Provide the [X, Y] coordinate of the cell's center where the given text is located.  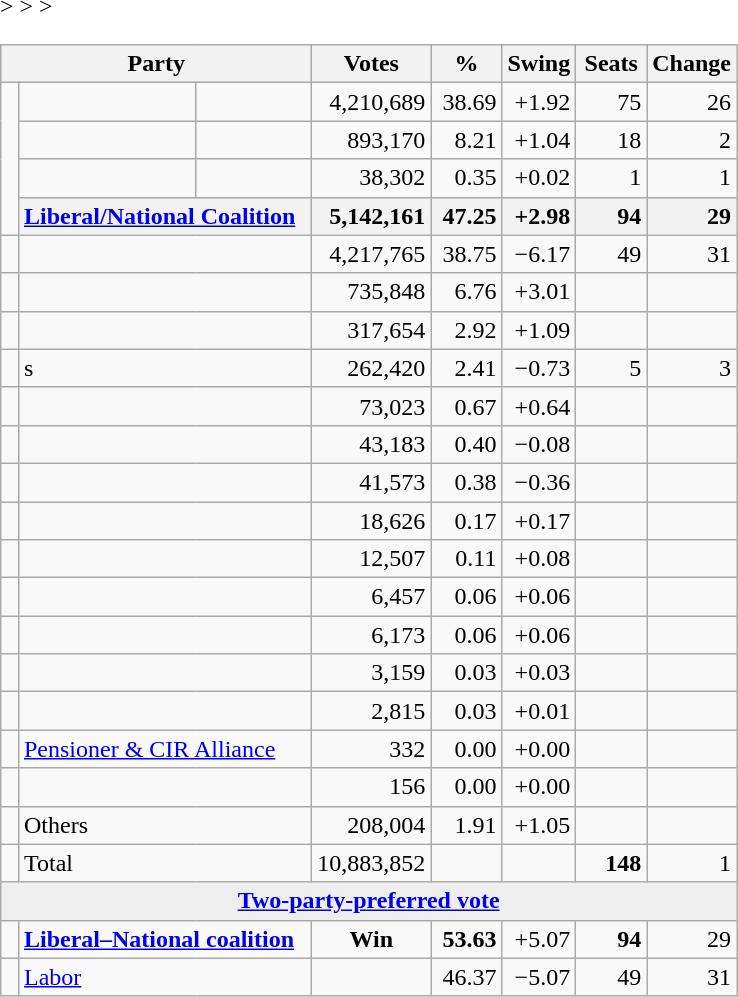
Liberal–National coalition [164, 939]
47.25 [466, 216]
0.17 [466, 521]
+0.01 [539, 711]
s [164, 368]
+2.98 [539, 216]
0.40 [466, 444]
% [466, 64]
5,142,161 [372, 216]
Total [164, 863]
Pensioner & CIR Alliance [164, 749]
38,302 [372, 178]
2.41 [466, 368]
53.63 [466, 939]
317,654 [372, 330]
+1.09 [539, 330]
−0.36 [539, 482]
8.21 [466, 140]
332 [372, 749]
0.11 [466, 559]
18,626 [372, 521]
262,420 [372, 368]
12,507 [372, 559]
73,023 [372, 406]
46.37 [466, 977]
Labor [164, 977]
−5.07 [539, 977]
−0.73 [539, 368]
+1.05 [539, 825]
75 [612, 102]
156 [372, 787]
−6.17 [539, 254]
38.69 [466, 102]
Swing [539, 64]
0.35 [466, 178]
2 [692, 140]
18 [612, 140]
+0.17 [539, 521]
Seats [612, 64]
10,883,852 [372, 863]
+1.04 [539, 140]
Liberal/National Coalition [164, 216]
Change [692, 64]
6,173 [372, 635]
4,217,765 [372, 254]
41,573 [372, 482]
26 [692, 102]
+0.03 [539, 673]
+1.92 [539, 102]
Two-party-preferred vote [369, 901]
−0.08 [539, 444]
+0.64 [539, 406]
38.75 [466, 254]
Votes [372, 64]
5 [612, 368]
208,004 [372, 825]
+3.01 [539, 292]
735,848 [372, 292]
+5.07 [539, 939]
6,457 [372, 597]
Party [156, 64]
0.38 [466, 482]
4,210,689 [372, 102]
2,815 [372, 711]
+0.02 [539, 178]
43,183 [372, 444]
+0.08 [539, 559]
6.76 [466, 292]
893,170 [372, 140]
0.67 [466, 406]
2.92 [466, 330]
Others [164, 825]
Win [372, 939]
1.91 [466, 825]
3,159 [372, 673]
3 [692, 368]
148 [612, 863]
